For the text-containing cell, return its midpoint in [X, Y] coordinate format. 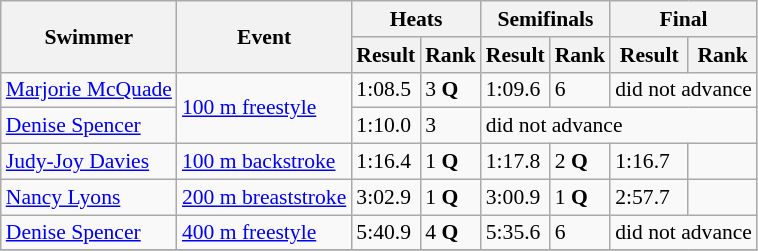
1:17.8 [516, 162]
100 m backstroke [264, 162]
Final [684, 19]
Judy-Joy Davies [89, 162]
Swimmer [89, 36]
Heats [416, 19]
4 Q [450, 233]
100 m freestyle [264, 108]
3 Q [450, 90]
5:35.6 [516, 233]
3 [450, 126]
Marjorie McQuade [89, 90]
2 Q [580, 162]
3:00.9 [516, 197]
5:40.9 [386, 233]
Nancy Lyons [89, 197]
1:16.4 [386, 162]
1:16.7 [649, 162]
200 m breaststroke [264, 197]
1:09.6 [516, 90]
1:10.0 [386, 126]
Event [264, 36]
3:02.9 [386, 197]
2:57.7 [649, 197]
Semifinals [546, 19]
400 m freestyle [264, 233]
1:08.5 [386, 90]
